Search for the cell housing the specified text and yield its (x, y) center coordinate. 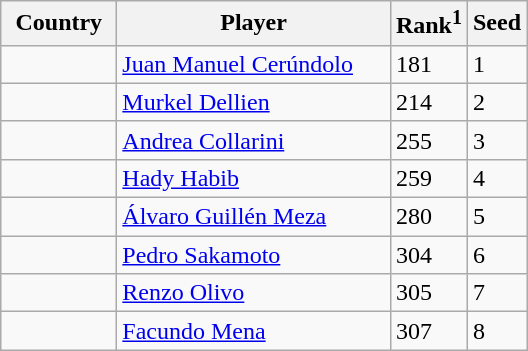
Hady Habib (254, 178)
6 (496, 255)
Country (59, 24)
Rank1 (428, 24)
304 (428, 255)
255 (428, 140)
305 (428, 293)
1 (496, 64)
214 (428, 102)
3 (496, 140)
307 (428, 331)
181 (428, 64)
Álvaro Guillén Meza (254, 217)
8 (496, 331)
Andrea Collarini (254, 140)
Facundo Mena (254, 331)
Player (254, 24)
4 (496, 178)
Pedro Sakamoto (254, 255)
Renzo Olivo (254, 293)
280 (428, 217)
5 (496, 217)
259 (428, 178)
Murkel Dellien (254, 102)
7 (496, 293)
Seed (496, 24)
2 (496, 102)
Juan Manuel Cerúndolo (254, 64)
